Determine the (X, Y) coordinate at the center of the cell enclosing the given text.  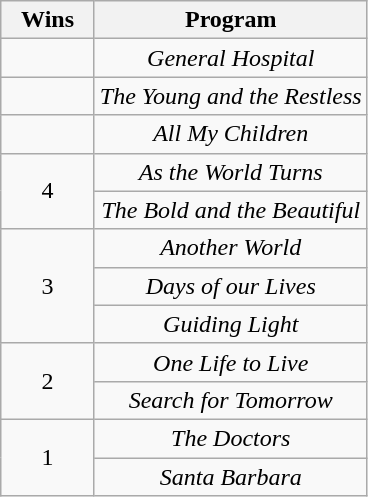
Guiding Light (230, 324)
4 (48, 191)
The Bold and the Beautiful (230, 210)
As the World Turns (230, 172)
One Life to Live (230, 362)
All My Children (230, 134)
1 (48, 457)
Search for Tomorrow (230, 400)
Program (230, 20)
Wins (48, 20)
The Young and the Restless (230, 96)
General Hospital (230, 58)
2 (48, 381)
Days of our Lives (230, 286)
3 (48, 286)
Another World (230, 248)
The Doctors (230, 438)
Santa Barbara (230, 477)
